Detect which cell encompasses the target text, then output its (X, Y) center coordinate. 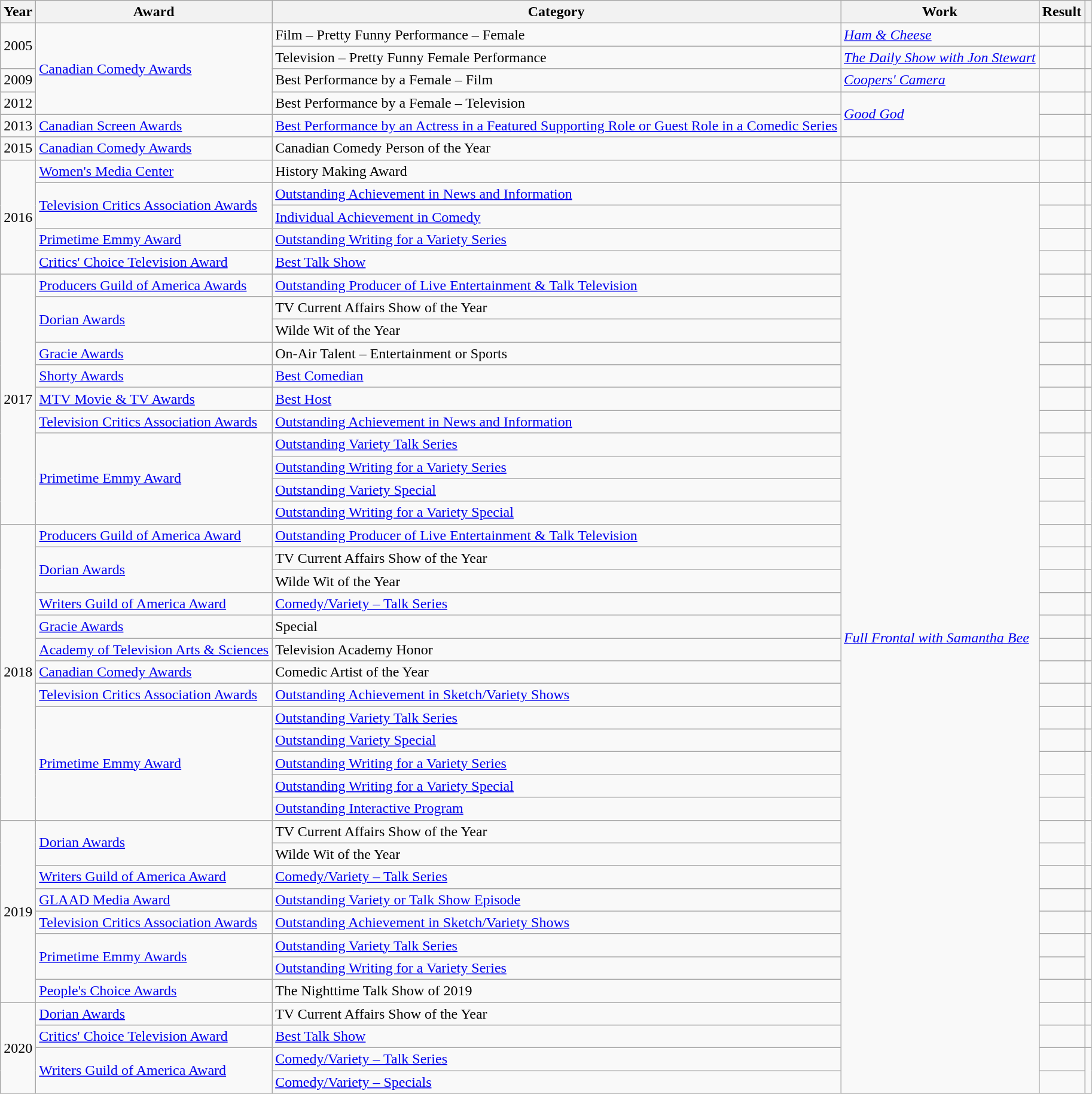
Film – Pretty Funny Performance – Female (556, 35)
Best Comedian (556, 376)
Best Performance by a Female – Film (556, 80)
2017 (18, 400)
On-Air Talent – Entertainment or Sports (556, 354)
Best Performance by an Actress in a Featured Supporting Role or Guest Role in a Comedic Series (556, 126)
2012 (18, 103)
People's Choice Awards (154, 991)
2016 (18, 217)
Category (556, 12)
Television – Pretty Funny Female Performance (556, 57)
Outstanding Interactive Program (556, 809)
2009 (18, 80)
Producers Guild of America Award (154, 535)
Good God (940, 114)
Best Performance by a Female – Television (556, 103)
Individual Achievement in Comedy (556, 217)
Result (1062, 12)
Coopers' Camera (940, 80)
The Daily Show with Jon Stewart (940, 57)
Work (940, 12)
The Nighttime Talk Show of 2019 (556, 991)
Shorty Awards (154, 376)
Television Academy Honor (556, 649)
Comedic Artist of the Year (556, 672)
2018 (18, 672)
MTV Movie & TV Awards (154, 399)
Special (556, 626)
Women's Media Center (154, 171)
Comedy/Variety – Specials (556, 1082)
Outstanding Variety or Talk Show Episode (556, 900)
History Making Award (556, 171)
2019 (18, 911)
Canadian Comedy Person of the Year (556, 148)
Producers Guild of America Awards (154, 285)
GLAAD Media Award (154, 900)
2005 (18, 46)
Best Host (556, 399)
Academy of Television Arts & Sciences (154, 649)
Ham & Cheese (940, 35)
2015 (18, 148)
Primetime Emmy Awards (154, 956)
Full Frontal with Samantha Bee (940, 638)
Canadian Screen Awards (154, 126)
2020 (18, 1048)
Year (18, 12)
2013 (18, 126)
Award (154, 12)
